Detect which cell encompasses the target text, then output its (X, Y) center coordinate. 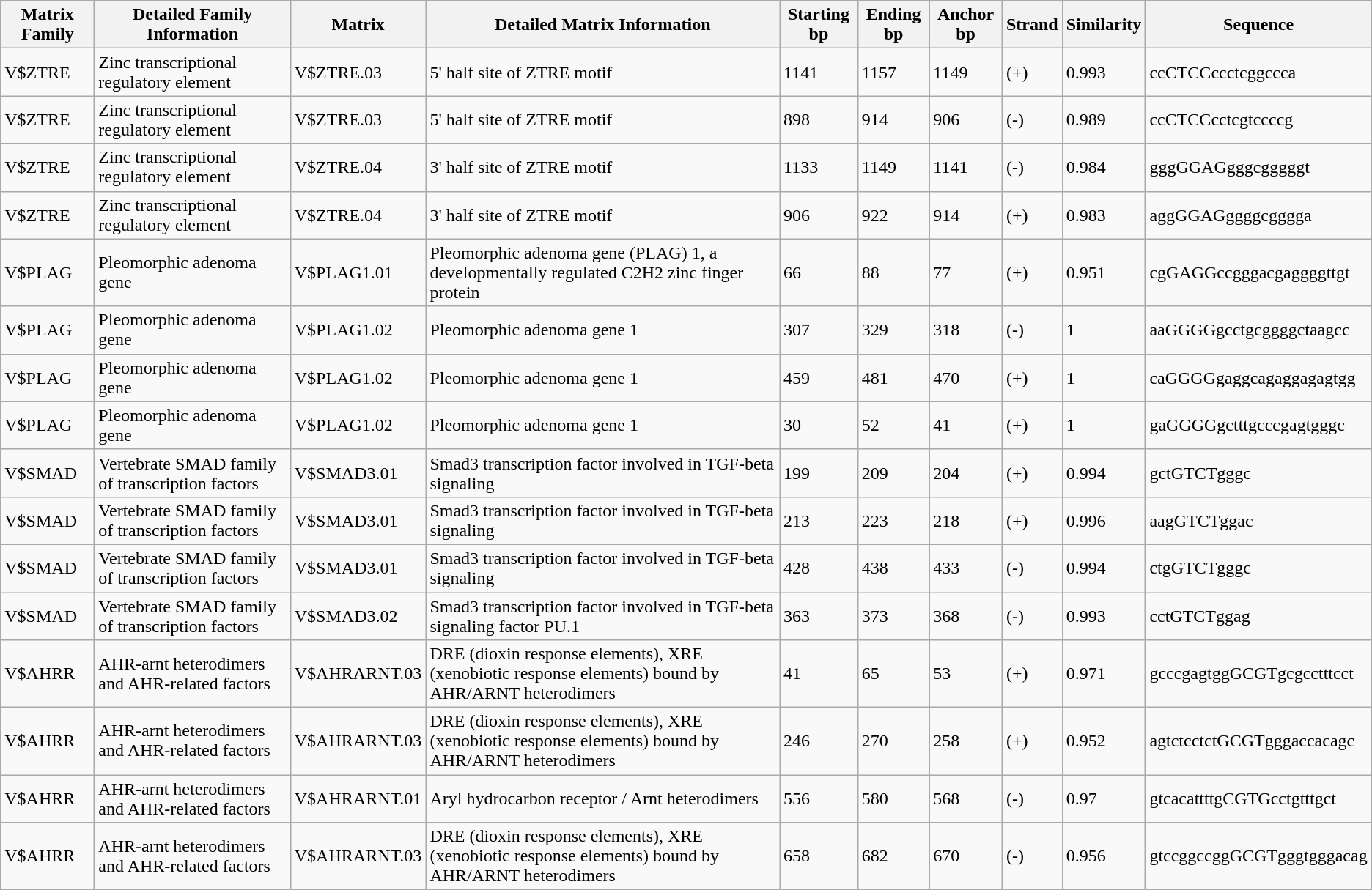
922 (893, 215)
213 (819, 520)
433 (966, 568)
aggGGAGggggcgggga (1258, 215)
Ending bp (893, 25)
0.989 (1104, 120)
agtctcctctGCGTgggaccacagc (1258, 741)
53 (966, 674)
aaGGGGgcctgcggggctaagcc (1258, 330)
gaGGGGgctttgcccgagtgggc (1258, 425)
373 (893, 615)
Anchor bp (966, 25)
caGGGGgaggcagaggagagtgg (1258, 378)
307 (819, 330)
0.996 (1104, 520)
gctGTCTgggc (1258, 473)
898 (819, 120)
0.952 (1104, 741)
580 (893, 798)
199 (819, 473)
218 (966, 520)
1157 (893, 72)
Sequence (1258, 25)
568 (966, 798)
223 (893, 520)
0.983 (1104, 215)
481 (893, 378)
318 (966, 330)
66 (819, 272)
Matrix Family (48, 25)
329 (893, 330)
363 (819, 615)
270 (893, 741)
77 (966, 272)
Smad3 transcription factor involved in TGF-beta signaling factor PU.1 (602, 615)
0.971 (1104, 674)
V$SMAD3.02 (358, 615)
Detailed Family Information (192, 25)
Detailed Matrix Information (602, 25)
cgGAGGccgggacgaggggttgt (1258, 272)
65 (893, 674)
gtccggccggGCGTgggtgggacag (1258, 856)
258 (966, 741)
Matrix (358, 25)
470 (966, 378)
459 (819, 378)
Strand (1032, 25)
gcccgagtggGCGTgcgcctttcct (1258, 674)
Starting bp (819, 25)
0.984 (1104, 167)
cctGTCTggag (1258, 615)
438 (893, 568)
52 (893, 425)
682 (893, 856)
0.951 (1104, 272)
ccCTCCccctcggccca (1258, 72)
gtcacattttgCGTGcctgtttgct (1258, 798)
V$PLAG1.01 (358, 272)
670 (966, 856)
204 (966, 473)
658 (819, 856)
246 (819, 741)
gggGGAGgggcgggggt (1258, 167)
30 (819, 425)
209 (893, 473)
556 (819, 798)
0.956 (1104, 856)
ctgGTCTgggc (1258, 568)
1133 (819, 167)
368 (966, 615)
Aryl hydrocarbon receptor / Arnt heterodimers (602, 798)
V$AHRARNT.01 (358, 798)
Similarity (1104, 25)
Pleomorphic adenoma gene (PLAG) 1, a developmentally regulated C2H2 zinc finger protein (602, 272)
ccCTCCcctcgtccccg (1258, 120)
0.97 (1104, 798)
aagGTCTggac (1258, 520)
88 (893, 272)
428 (819, 568)
